Pinpoint the cell where the given text exists, returning its [x, y] midpoint coordinate. 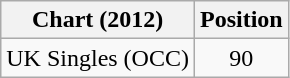
Chart (2012) [98, 20]
90 [241, 58]
UK Singles (OCC) [98, 58]
Position [241, 20]
